Identify which cell holds the provided text, then report its (x, y) central coordinate. 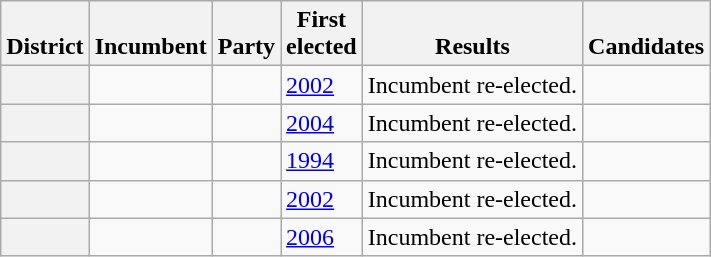
2004 (322, 123)
Firstelected (322, 34)
District (45, 34)
2006 (322, 237)
Results (472, 34)
Incumbent (150, 34)
Party (246, 34)
1994 (322, 161)
Candidates (646, 34)
